Provide the (x, y) coordinate of the cell's center where the given text is located.  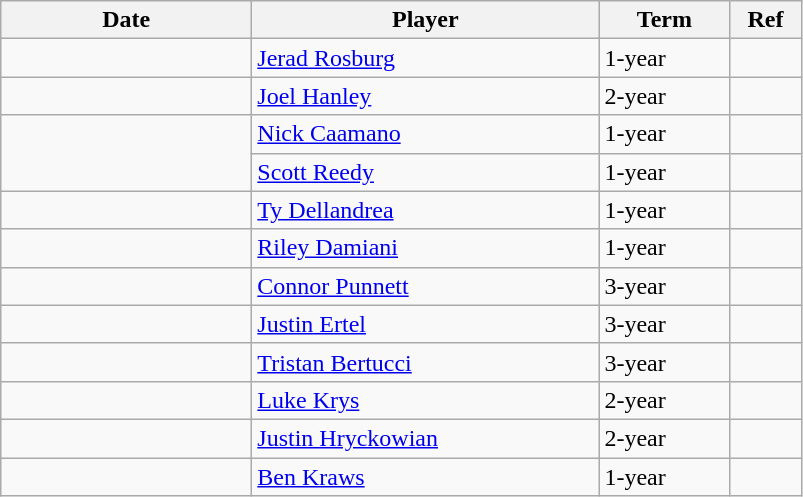
Player (426, 20)
Nick Caamano (426, 134)
Ty Dellandrea (426, 210)
Date (126, 20)
Joel Hanley (426, 96)
Riley Damiani (426, 248)
Jerad Rosburg (426, 58)
Justin Hryckowian (426, 438)
Tristan Bertucci (426, 362)
Scott Reedy (426, 172)
Term (664, 20)
Justin Ertel (426, 324)
Ben Kraws (426, 477)
Connor Punnett (426, 286)
Luke Krys (426, 400)
Ref (766, 20)
